Detect which cell encompasses the target text, then output its [x, y] center coordinate. 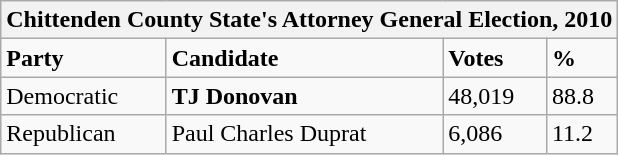
Candidate [304, 58]
Democratic [84, 96]
88.8 [582, 96]
Paul Charles Duprat [304, 134]
Party [84, 58]
TJ Donovan [304, 96]
Votes [495, 58]
Chittenden County State's Attorney General Election, 2010 [310, 20]
6,086 [495, 134]
11.2 [582, 134]
% [582, 58]
Republican [84, 134]
48,019 [495, 96]
